Determine the [X, Y] coordinate at the center of the cell enclosing the given text.  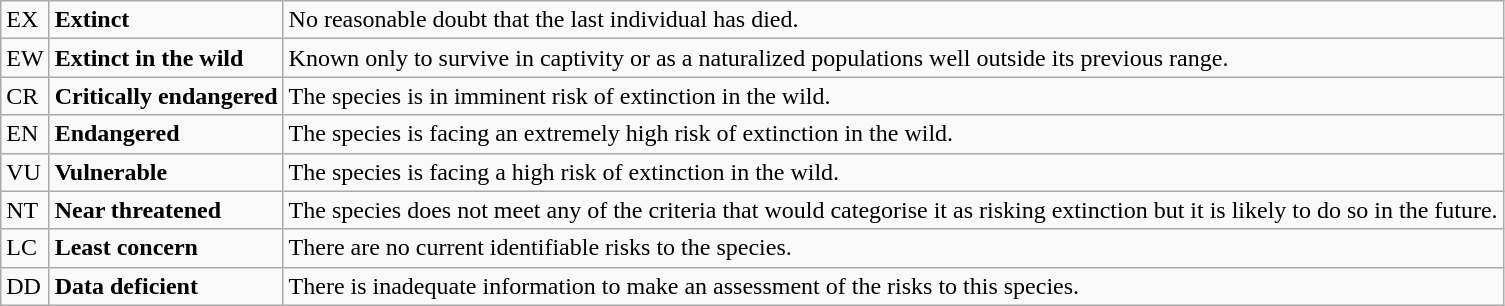
EN [25, 134]
VU [25, 172]
There is inadequate information to make an assessment of the risks to this species. [893, 286]
Critically endangered [166, 96]
There are no current identifiable risks to the species. [893, 248]
Extinct in the wild [166, 58]
Vulnerable [166, 172]
No reasonable doubt that the last individual has died. [893, 20]
The species is facing an extremely high risk of extinction in the wild. [893, 134]
The species is in imminent risk of extinction in the wild. [893, 96]
CR [25, 96]
EW [25, 58]
Known only to survive in captivity or as a naturalized populations well outside its previous range. [893, 58]
DD [25, 286]
Data deficient [166, 286]
Near threatened [166, 210]
Endangered [166, 134]
Least concern [166, 248]
NT [25, 210]
Extinct [166, 20]
EX [25, 20]
The species does not meet any of the criteria that would categorise it as risking extinction but it is likely to do so in the future. [893, 210]
LC [25, 248]
The species is facing a high risk of extinction in the wild. [893, 172]
